Extract the [X, Y] coordinate from the center of the cell holding the provided text.  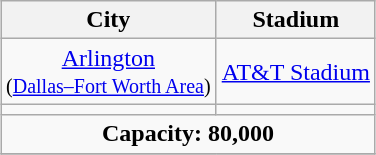
Arlington (Dallas–Fort Worth Area) [108, 72]
Stadium [296, 20]
Capacity: 80,000 [188, 134]
City [108, 20]
AT&T Stadium [296, 72]
